Capture the cell that displays the provided text and extract its [x, y] central coordinate. 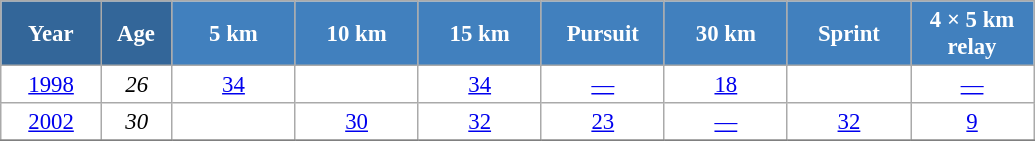
Age [136, 34]
Year [52, 34]
2002 [52, 122]
30 km [726, 34]
18 [726, 85]
15 km [480, 34]
Sprint [848, 34]
9 [972, 122]
26 [136, 85]
1998 [52, 85]
10 km [356, 34]
4 × 5 km relay [972, 34]
5 km [234, 34]
23 [602, 122]
Pursuit [602, 34]
